Capture the cell that displays the provided text and extract its (X, Y) central coordinate. 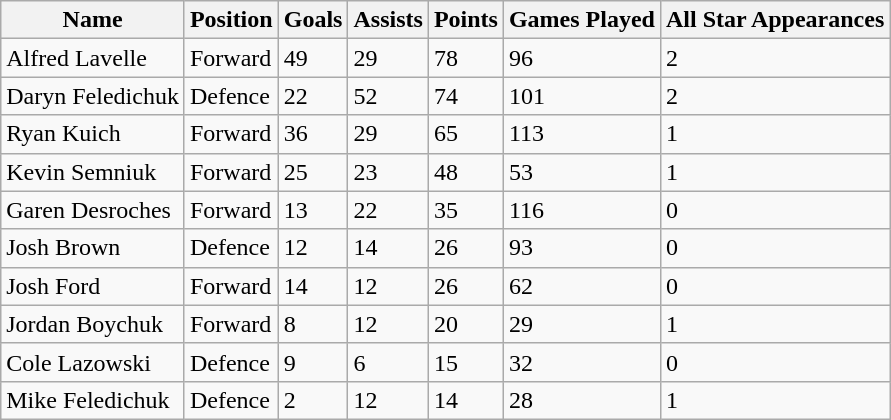
48 (466, 172)
8 (313, 324)
78 (466, 58)
Josh Brown (93, 248)
6 (388, 362)
65 (466, 134)
Position (231, 20)
Cole Lazowski (93, 362)
Jordan Boychuk (93, 324)
32 (582, 362)
Points (466, 20)
23 (388, 172)
28 (582, 400)
Alfred Lavelle (93, 58)
Assists (388, 20)
Daryn Feledichuk (93, 96)
Name (93, 20)
49 (313, 58)
All Star Appearances (774, 20)
74 (466, 96)
Games Played (582, 20)
15 (466, 362)
93 (582, 248)
9 (313, 362)
62 (582, 286)
Josh Ford (93, 286)
Ryan Kuich (93, 134)
Kevin Semniuk (93, 172)
Mike Feledichuk (93, 400)
36 (313, 134)
53 (582, 172)
Garen Desroches (93, 210)
Goals (313, 20)
113 (582, 134)
101 (582, 96)
96 (582, 58)
52 (388, 96)
35 (466, 210)
116 (582, 210)
20 (466, 324)
25 (313, 172)
13 (313, 210)
